Pinpoint the cell where the given text exists, returning its [x, y] midpoint coordinate. 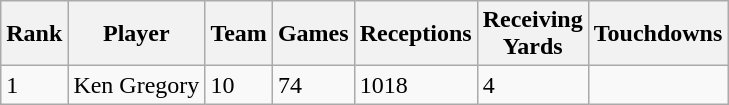
Ken Gregory [136, 85]
74 [313, 85]
1018 [416, 85]
Receptions [416, 34]
10 [239, 85]
Player [136, 34]
1 [34, 85]
Rank [34, 34]
Touchdowns [658, 34]
Games [313, 34]
Team [239, 34]
ReceivingYards [532, 34]
4 [532, 85]
